Return (X, Y) of the center of cell containing provided text 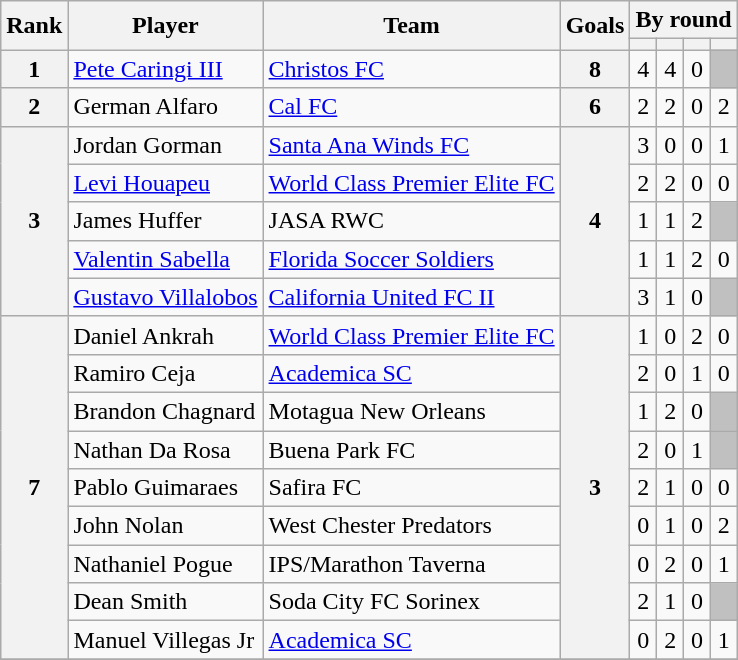
7 (34, 488)
JASA RWC (412, 221)
Nathan Da Rosa (166, 449)
Pablo Guimaraes (166, 488)
Santa Ana Winds FC (412, 145)
Daniel Ankrah (166, 335)
By round (684, 20)
IPS/Marathon Taverna (412, 564)
Soda City FC Sorinex (412, 602)
Cal FC (412, 107)
Brandon Chagnard (166, 411)
John Nolan (166, 526)
Ramiro Ceja (166, 373)
6 (595, 107)
Levi Houapeu (166, 183)
German Alfaro (166, 107)
Goals (595, 26)
Dean Smith (166, 602)
Jordan Gorman (166, 145)
Christos FC (412, 69)
Pete Caringi III (166, 69)
Manuel Villegas Jr (166, 640)
California United FC II (412, 297)
Rank (34, 26)
Safira FC (412, 488)
Valentin Sabella (166, 259)
West Chester Predators (412, 526)
Team (412, 26)
Gustavo Villalobos (166, 297)
8 (595, 69)
Motagua New Orleans (412, 411)
Player (166, 26)
James Huffer (166, 221)
Buena Park FC (412, 449)
Nathaniel Pogue (166, 564)
Florida Soccer Soldiers (412, 259)
